Determine the (X, Y) coordinate at the center of the cell enclosing the given text.  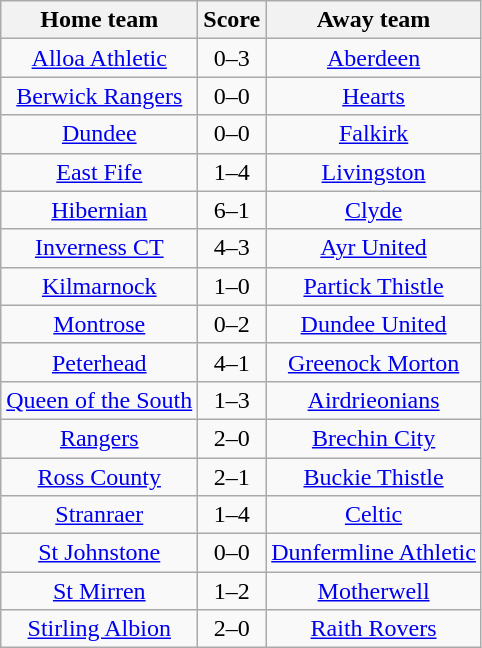
Partick Thistle (374, 286)
Hibernian (100, 210)
Buckie Thistle (374, 477)
Inverness CT (100, 248)
Peterhead (100, 362)
6–1 (232, 210)
Hearts (374, 96)
Dunfermline Athletic (374, 553)
Falkirk (374, 134)
Airdrieonians (374, 400)
Rangers (100, 438)
4–3 (232, 248)
1–2 (232, 591)
Celtic (374, 515)
Berwick Rangers (100, 96)
Brechin City (374, 438)
Home team (100, 20)
Ayr United (374, 248)
Livingston (374, 172)
Montrose (100, 324)
Dundee United (374, 324)
Motherwell (374, 591)
Kilmarnock (100, 286)
Dundee (100, 134)
St Johnstone (100, 553)
East Fife (100, 172)
0–2 (232, 324)
Raith Rovers (374, 629)
Greenock Morton (374, 362)
Alloa Athletic (100, 58)
Queen of the South (100, 400)
Stirling Albion (100, 629)
Aberdeen (374, 58)
Ross County (100, 477)
1–3 (232, 400)
4–1 (232, 362)
Away team (374, 20)
1–0 (232, 286)
St Mirren (100, 591)
2–1 (232, 477)
0–3 (232, 58)
Stranraer (100, 515)
Score (232, 20)
Clyde (374, 210)
